Pinpoint the cell where the given text exists, returning its [X, Y] midpoint coordinate. 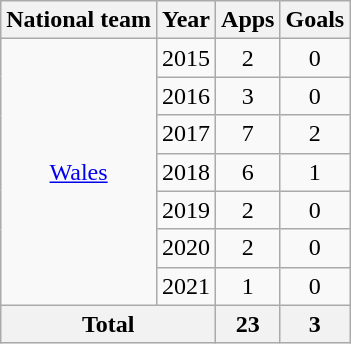
2015 [186, 58]
2017 [186, 134]
2018 [186, 172]
Apps [248, 20]
2019 [186, 210]
7 [248, 134]
Wales [79, 172]
2021 [186, 286]
6 [248, 172]
Total [108, 324]
Year [186, 20]
2020 [186, 248]
2016 [186, 96]
23 [248, 324]
Goals [315, 20]
National team [79, 20]
